Identify which cell holds the provided text, then report its (X, Y) central coordinate. 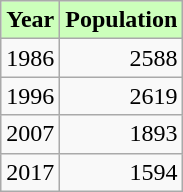
2007 (30, 134)
1893 (122, 134)
2619 (122, 96)
Year (30, 20)
1594 (122, 172)
Population (122, 20)
2588 (122, 58)
1986 (30, 58)
1996 (30, 96)
2017 (30, 172)
